Find where the given text appears and provide that cell's center as [x, y] coordinate. 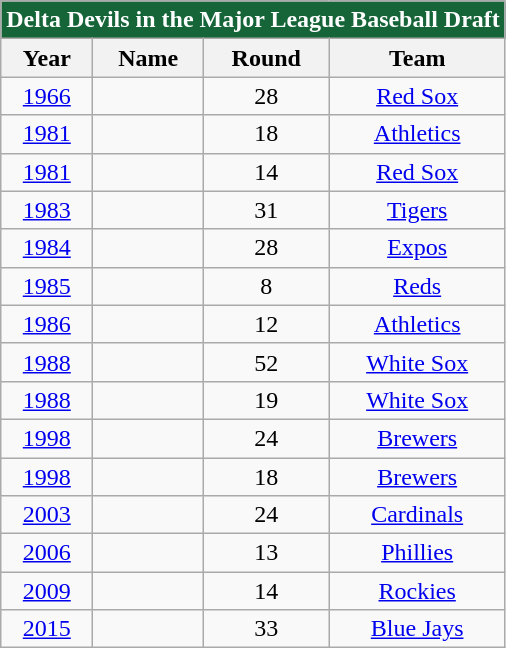
Blue Jays [417, 629]
Expos [417, 248]
1983 [47, 210]
19 [266, 400]
13 [266, 553]
Name [148, 58]
2003 [47, 515]
2006 [47, 553]
Reds [417, 286]
Cardinals [417, 515]
Year [47, 58]
31 [266, 210]
Phillies [417, 553]
12 [266, 324]
2015 [47, 629]
Delta Devils in the Major League Baseball Draft [254, 20]
1984 [47, 248]
1986 [47, 324]
Team [417, 58]
1966 [47, 96]
1985 [47, 286]
Tigers [417, 210]
33 [266, 629]
Round [266, 58]
2009 [47, 591]
52 [266, 362]
8 [266, 286]
Rockies [417, 591]
